Determine the [X, Y] coordinate at the center of the cell enclosing the given text.  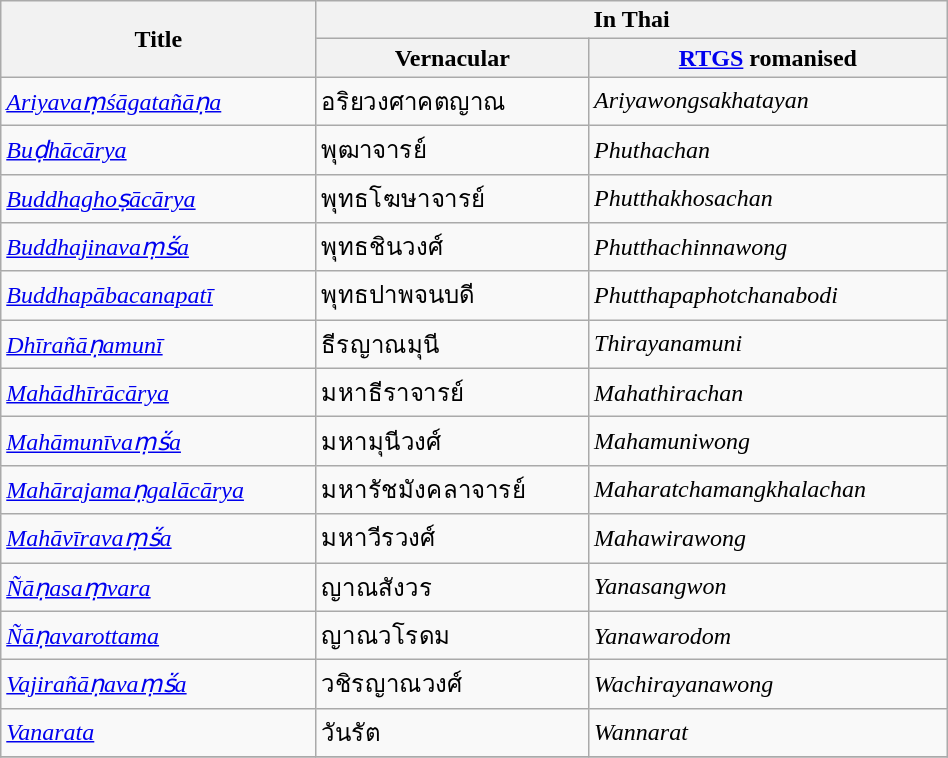
Dhīrañāṇamunī [158, 344]
Mahamuniwong [768, 442]
Yanasangwon [768, 586]
พุทธชินวงศ์ [452, 248]
พุฒาจารย์ [452, 150]
Mahawirawong [768, 538]
ธีรญาณมุนี [452, 344]
Thirayanamuni [768, 344]
Buddhajinavaṃṥa [158, 248]
พุทธปาพจนบดี [452, 296]
Ñāṇasaṃvara [158, 586]
Maharatchamangkhalachan [768, 490]
Mahathirachan [768, 392]
Mahāvīravaṃṥa [158, 538]
RTGS romanised [768, 58]
Title [158, 39]
อริยวงศาคตญาณ [452, 102]
มหาวีรวงศ์ [452, 538]
In Thai [632, 20]
ญาณวโรดม [452, 636]
Buddhaghoṣācārya [158, 198]
Mahādhīrācārya [158, 392]
Phutthachinnawong [768, 248]
Vajirañāṇavaṃṥa [158, 684]
พุทธโฆษาจารย์ [452, 198]
Ñāṇavarottama [158, 636]
Ariyawongsakhatayan [768, 102]
Mahārajamaṇgalācārya [158, 490]
Mahāmunīvaṃṥa [158, 442]
วชิรญาณวงศ์ [452, 684]
Phuthachan [768, 150]
Yanawarodom [768, 636]
Vanarata [158, 732]
มหาธีราจารย์ [452, 392]
Buddhapābacanapatī [158, 296]
ญาณสังวร [452, 586]
Buḍhācārya [158, 150]
Phutthakhosachan [768, 198]
มหารัชมังคลาจารย์ [452, 490]
Vernacular [452, 58]
Phutthapaphotchanabodi [768, 296]
Ariyavaṃśāgatañāṇa [158, 102]
Wannarat [768, 732]
Wachirayanawong [768, 684]
มหามุนีวงศ์ [452, 442]
วันรัต [452, 732]
